Capture the cell that displays the provided text and extract its [x, y] central coordinate. 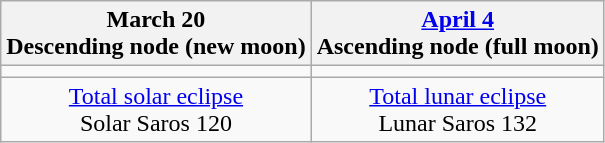
Total lunar eclipseLunar Saros 132 [458, 110]
Total solar eclipseSolar Saros 120 [156, 110]
March 20Descending node (new moon) [156, 34]
April 4Ascending node (full moon) [458, 34]
